Determine the [X, Y] coordinate at the center of the cell enclosing the given text.  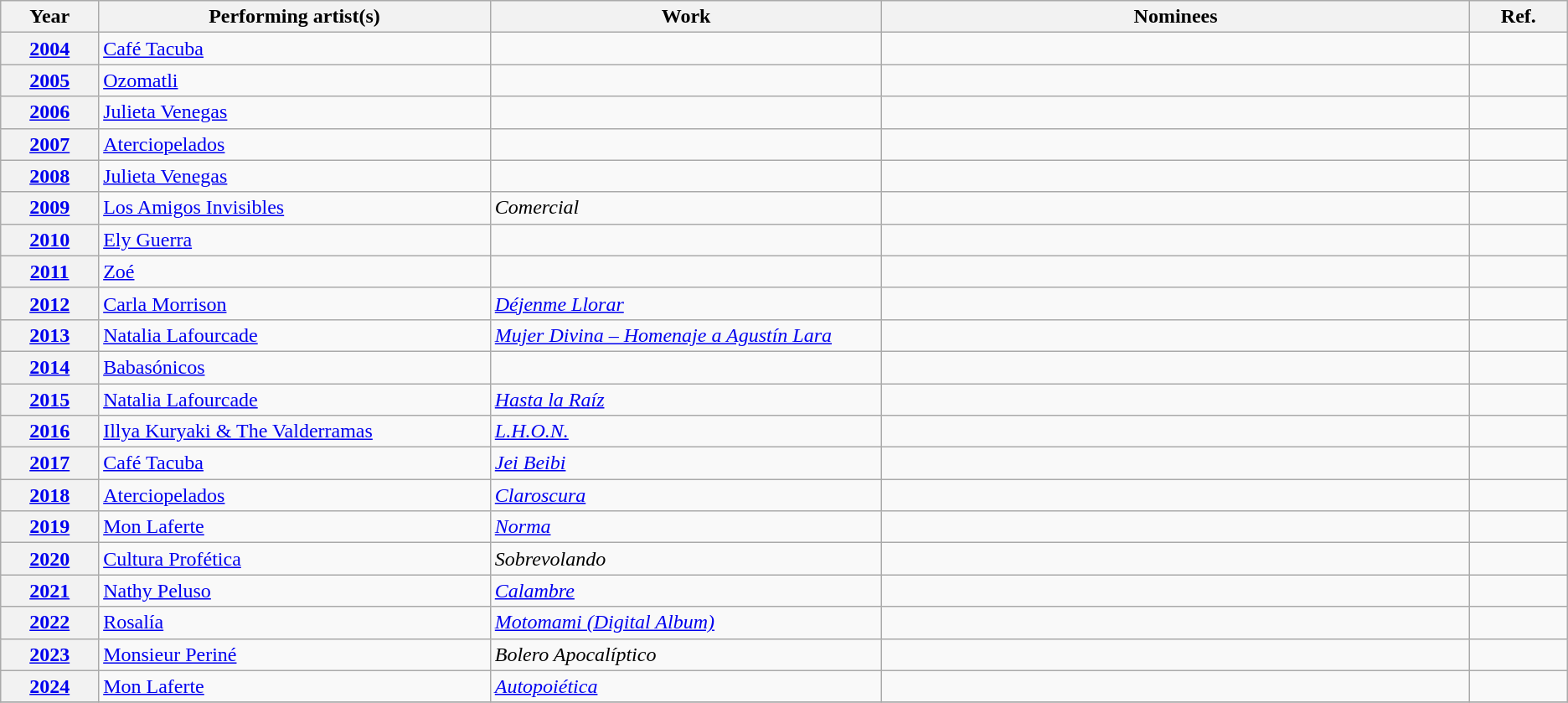
Rosalía [295, 623]
2014 [50, 367]
Ozomatli [295, 80]
Work [686, 17]
2004 [50, 49]
Babasónicos [295, 367]
Norma [686, 527]
2020 [50, 559]
2021 [50, 591]
Sobrevolando [686, 559]
Monsieur Periné [295, 654]
2018 [50, 495]
2012 [50, 303]
Motomami (Digital Album) [686, 623]
2011 [50, 271]
Nominees [1176, 17]
2017 [50, 463]
Los Amigos Invisibles [295, 208]
2013 [50, 335]
Ref. [1518, 17]
2008 [50, 176]
2022 [50, 623]
Zoé [295, 271]
Comercial [686, 208]
2015 [50, 400]
Ely Guerra [295, 240]
2010 [50, 240]
Year [50, 17]
2007 [50, 144]
Illya Kuryaki & The Valderramas [295, 432]
Cultura Profética [295, 559]
Mujer Divina – Homenaje a Agustín Lara [686, 335]
2016 [50, 432]
Nathy Peluso [295, 591]
2005 [50, 80]
2006 [50, 112]
Bolero Apocalíptico [686, 654]
Carla Morrison [295, 303]
2009 [50, 208]
Hasta la Raíz [686, 400]
Jei Beibi [686, 463]
Autopoiética [686, 686]
2023 [50, 654]
Calambre [686, 591]
2024 [50, 686]
L.H.O.N. [686, 432]
Claroscura [686, 495]
2019 [50, 527]
Déjenme Llorar [686, 303]
Performing artist(s) [295, 17]
